Return (x, y) of the center of cell containing provided text 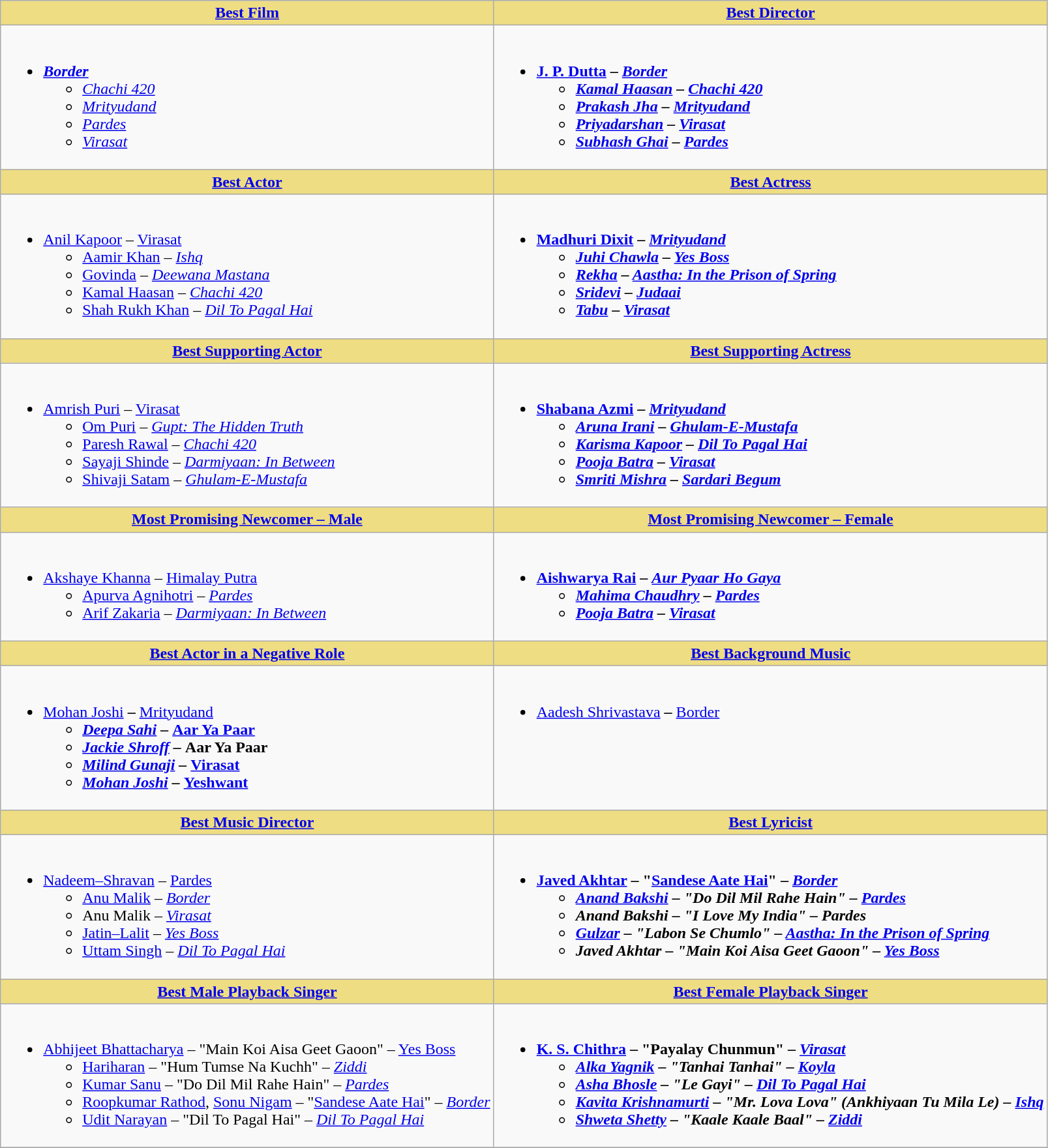
Most Promising Newcomer – Male (247, 520)
Best Director (771, 13)
Best Supporting Actress (771, 351)
BorderChachi 420MrityudandPardesVirasat (247, 98)
Aishwarya Rai – Aur Pyaar Ho GayaMahima Chaudhry – PardesPooja Batra – Virasat (771, 587)
Best Female Playback Singer (771, 992)
Best Actor in a Negative Role (247, 653)
Madhuri Dixit – MrityudandJuhi Chawla – Yes BossRekha – Aastha: In the Prison of SpringSridevi – JudaaiTabu – Virasat (771, 266)
Best Lyricist (771, 822)
Anil Kapoor – VirasatAamir Khan – IshqGovinda – Deewana MastanaKamal Haasan – Chachi 420Shah Rukh Khan – Dil To Pagal Hai (247, 266)
Best Music Director (247, 822)
Aadesh Shrivastava – Border (771, 738)
Best Film (247, 13)
Best Actress (771, 182)
Best Supporting Actor (247, 351)
Mohan Joshi – MrityudandDeepa Sahi – Aar Ya PaarJackie Shroff – Aar Ya PaarMilind Gunaji – VirasatMohan Joshi – Yeshwant (247, 738)
Nadeem–Shravan – PardesAnu Malik – BorderAnu Malik – VirasatJatin–Lalit – Yes BossUttam Singh – Dil To Pagal Hai (247, 906)
Shabana Azmi – MrityudandAruna Irani – Ghulam-E-MustafaKarisma Kapoor – Dil To Pagal HaiPooja Batra – VirasatSmriti Mishra – Sardari Begum (771, 435)
Best Actor (247, 182)
Best Male Playback Singer (247, 992)
J. P. Dutta – BorderKamal Haasan – Chachi 420Prakash Jha – MrityudandPriyadarshan – VirasatSubhash Ghai – Pardes (771, 98)
Akshaye Khanna – Himalay PutraApurva Agnihotri – PardesArif Zakaria – Darmiyaan: In Between (247, 587)
Amrish Puri – VirasatOm Puri – Gupt: The Hidden TruthParesh Rawal – Chachi 420Sayaji Shinde – Darmiyaan: In BetweenShivaji Satam – Ghulam-E-Mustafa (247, 435)
Most Promising Newcomer – Female (771, 520)
Best Background Music (771, 653)
